Scan for the cell matching the given text and deliver its [x, y] coordinate at center. 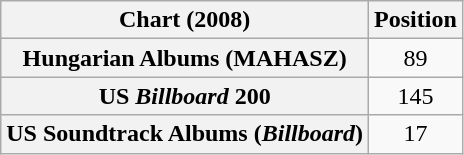
17 [416, 134]
89 [416, 58]
Position [416, 20]
US Soundtrack Albums (Billboard) [185, 134]
Hungarian Albums (MAHASZ) [185, 58]
145 [416, 96]
Chart (2008) [185, 20]
US Billboard 200 [185, 96]
